Return the [X, Y] coordinate for the center point of the cell that contains the specified text.  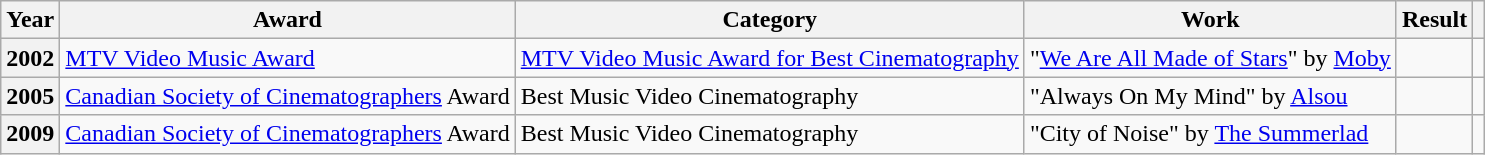
Year [30, 20]
"We Are All Made of Stars" by Moby [1210, 58]
2009 [30, 134]
Result [1434, 20]
Award [288, 20]
MTV Video Music Award for Best Cinematography [770, 58]
2002 [30, 58]
Category [770, 20]
Work [1210, 20]
"Always On My Mind" by Alsou [1210, 96]
"City of Noise" by The Summerlad [1210, 134]
MTV Video Music Award [288, 58]
2005 [30, 96]
